Search for the cell housing the specified text and yield its [x, y] center coordinate. 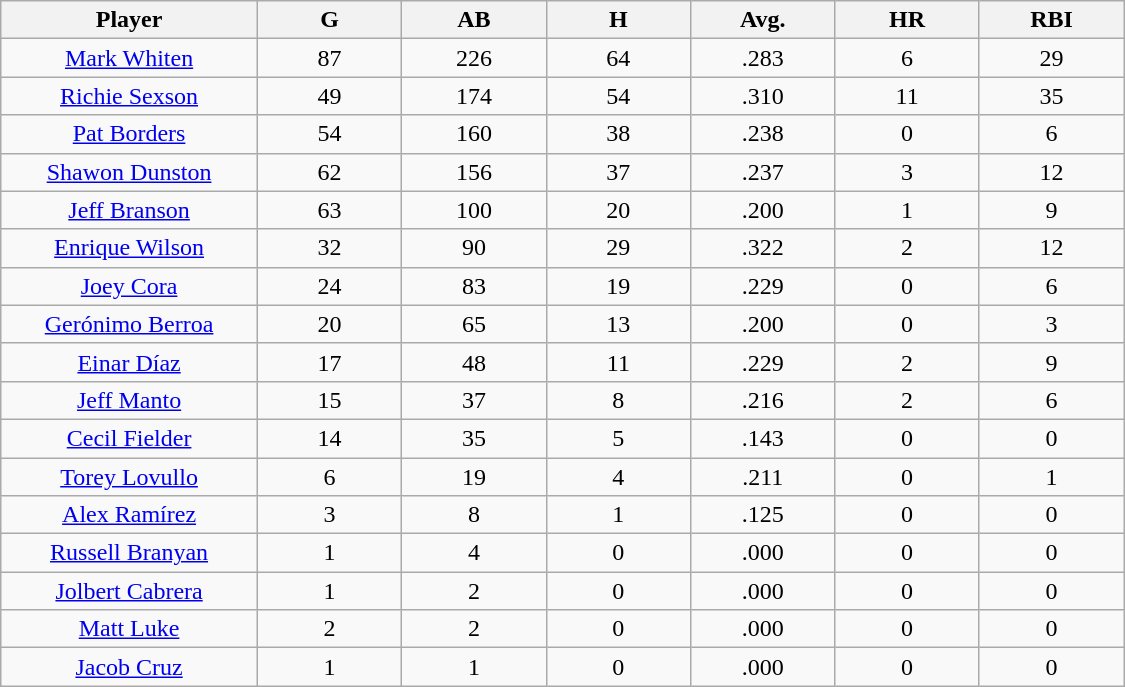
49 [329, 96]
Joey Cora [130, 286]
Jolbert Cabrera [130, 591]
Jeff Branson [130, 210]
17 [329, 362]
.310 [763, 96]
Player [130, 20]
Pat Borders [130, 134]
38 [618, 134]
48 [474, 362]
Enrique Wilson [130, 248]
.211 [763, 477]
Torey Lovullo [130, 477]
Richie Sexson [130, 96]
83 [474, 286]
65 [474, 324]
RBI [1051, 20]
Shawon Dunston [130, 172]
14 [329, 438]
Mark Whiten [130, 58]
Avg. [763, 20]
Matt Luke [130, 629]
Gerónimo Berroa [130, 324]
87 [329, 58]
32 [329, 248]
174 [474, 96]
63 [329, 210]
15 [329, 400]
.238 [763, 134]
100 [474, 210]
Cecil Fielder [130, 438]
Russell Branyan [130, 553]
.237 [763, 172]
13 [618, 324]
Jeff Manto [130, 400]
G [329, 20]
HR [907, 20]
AB [474, 20]
160 [474, 134]
H [618, 20]
.322 [763, 248]
Jacob Cruz [130, 667]
.143 [763, 438]
Alex Ramírez [130, 515]
.283 [763, 58]
226 [474, 58]
5 [618, 438]
62 [329, 172]
90 [474, 248]
24 [329, 286]
Einar Díaz [130, 362]
156 [474, 172]
64 [618, 58]
.125 [763, 515]
.216 [763, 400]
